Output the (X, Y) coordinate of the center of the cell containing the given text.  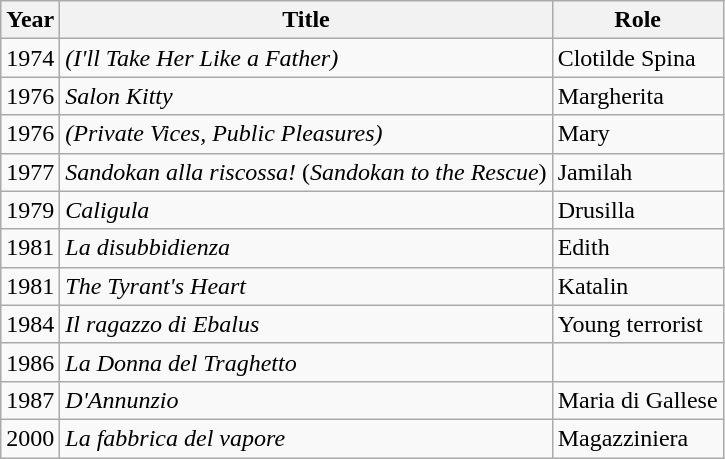
(Private Vices, Public Pleasures) (306, 134)
Il ragazzo di Ebalus (306, 324)
Young terrorist (638, 324)
(I'll Take Her Like a Father) (306, 58)
1986 (30, 362)
Drusilla (638, 210)
Maria di Gallese (638, 400)
2000 (30, 438)
Sandokan alla riscossa! (Sandokan to the Rescue) (306, 172)
Salon Kitty (306, 96)
Katalin (638, 286)
The Tyrant's Heart (306, 286)
D'Annunzio (306, 400)
Magazziniera (638, 438)
Year (30, 20)
Mary (638, 134)
Clotilde Spina (638, 58)
Margherita (638, 96)
1977 (30, 172)
1979 (30, 210)
La Donna del Traghetto (306, 362)
1974 (30, 58)
Role (638, 20)
Title (306, 20)
La fabbrica del vapore (306, 438)
La disubbidienza (306, 248)
Caligula (306, 210)
1984 (30, 324)
1987 (30, 400)
Edith (638, 248)
Jamilah (638, 172)
